Locate the cell with the specified text and output its (X, Y) center coordinate. 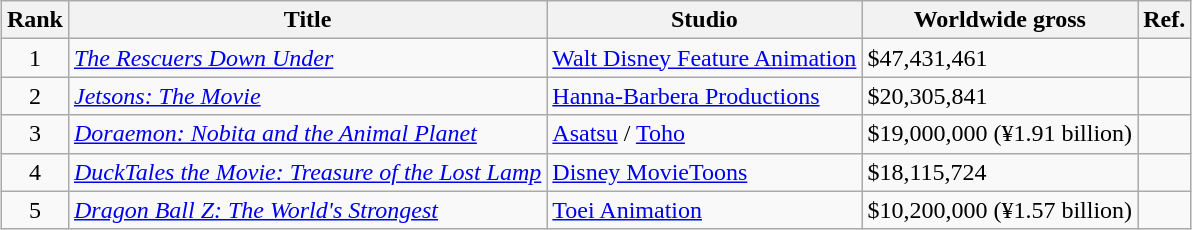
Studio (704, 20)
Toei Animation (704, 210)
$18,115,724 (1000, 172)
Hanna-Barbera Productions (704, 96)
The Rescuers Down Under (307, 58)
Walt Disney Feature Animation (704, 58)
Ref. (1164, 20)
Rank (34, 20)
5 (34, 210)
Dragon Ball Z: The World's Strongest (307, 210)
Title (307, 20)
Asatsu / Toho (704, 134)
$10,200,000 (¥1.57 billion) (1000, 210)
3 (34, 134)
Doraemon: Nobita and the Animal Planet (307, 134)
1 (34, 58)
2 (34, 96)
$20,305,841 (1000, 96)
Disney MovieToons (704, 172)
Jetsons: The Movie (307, 96)
4 (34, 172)
Worldwide gross (1000, 20)
$47,431,461 (1000, 58)
DuckTales the Movie: Treasure of the Lost Lamp (307, 172)
$19,000,000 (¥1.91 billion) (1000, 134)
